Output the (x, y) coordinate of the center of the cell containing the given text.  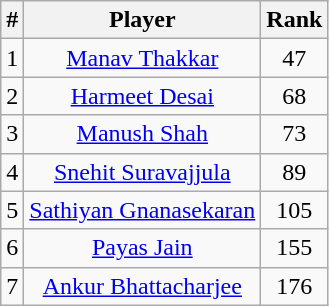
Snehit Suravajjula (142, 172)
3 (12, 134)
1 (12, 58)
Manush Shah (142, 134)
Rank (294, 20)
155 (294, 248)
7 (12, 286)
Manav Thakkar (142, 58)
68 (294, 96)
2 (12, 96)
5 (12, 210)
4 (12, 172)
176 (294, 286)
Harmeet Desai (142, 96)
105 (294, 210)
Ankur Bhattacharjee (142, 286)
Payas Jain (142, 248)
47 (294, 58)
73 (294, 134)
6 (12, 248)
Player (142, 20)
Sathiyan Gnanasekaran (142, 210)
# (12, 20)
89 (294, 172)
